Detect which cell encompasses the target text, then output its [X, Y] center coordinate. 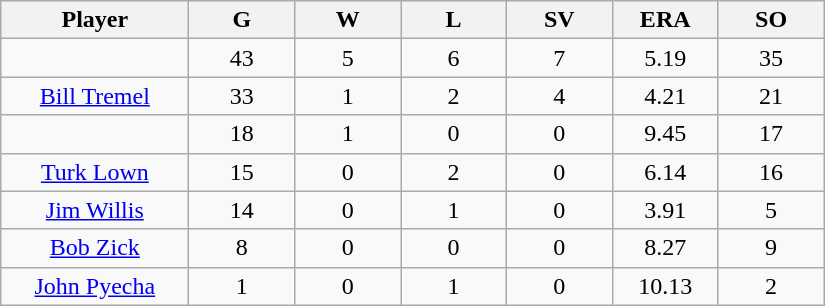
G [242, 20]
8.27 [665, 248]
8 [242, 248]
9.45 [665, 134]
9 [771, 248]
W [348, 20]
Player [95, 20]
4.21 [665, 96]
15 [242, 172]
18 [242, 134]
10.13 [665, 286]
6 [454, 58]
Turk Lown [95, 172]
ERA [665, 20]
14 [242, 210]
16 [771, 172]
33 [242, 96]
L [454, 20]
SO [771, 20]
3.91 [665, 210]
John Pyecha [95, 286]
Jim Willis [95, 210]
17 [771, 134]
4 [559, 96]
35 [771, 58]
5.19 [665, 58]
6.14 [665, 172]
7 [559, 58]
43 [242, 58]
Bob Zick [95, 248]
SV [559, 20]
Bill Tremel [95, 96]
21 [771, 96]
